Identify which cell holds the provided text, then report its [X, Y] central coordinate. 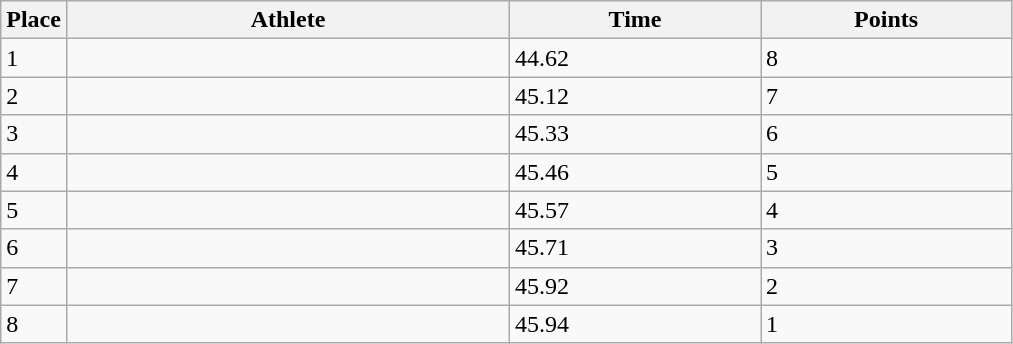
45.46 [636, 172]
Athlete [288, 20]
Time [636, 20]
45.33 [636, 134]
44.62 [636, 58]
45.92 [636, 286]
Place [34, 20]
45.12 [636, 96]
45.57 [636, 210]
Points [886, 20]
45.94 [636, 324]
45.71 [636, 248]
